Pinpoint the cell where the given text exists, returning its [X, Y] midpoint coordinate. 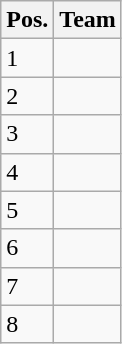
5 [28, 210]
Team [88, 20]
Pos. [28, 20]
8 [28, 324]
3 [28, 134]
7 [28, 286]
6 [28, 248]
2 [28, 96]
4 [28, 172]
1 [28, 58]
